Search for the cell housing the specified text and yield its (X, Y) center coordinate. 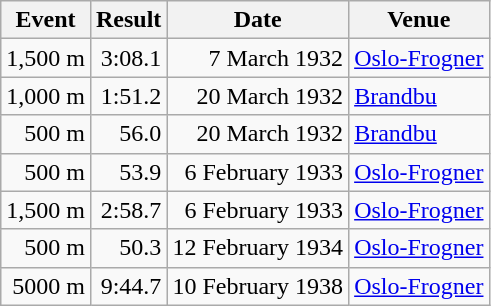
56.0 (128, 134)
1:51.2 (128, 96)
Date (258, 20)
50.3 (128, 248)
Venue (419, 20)
Result (128, 20)
12 February 1934 (258, 248)
5000 m (46, 286)
9:44.7 (128, 286)
2:58.7 (128, 210)
7 March 1932 (258, 58)
53.9 (128, 172)
10 February 1938 (258, 286)
3:08.1 (128, 58)
Event (46, 20)
1,000 m (46, 96)
